Return [X, Y] of the center of cell containing provided text 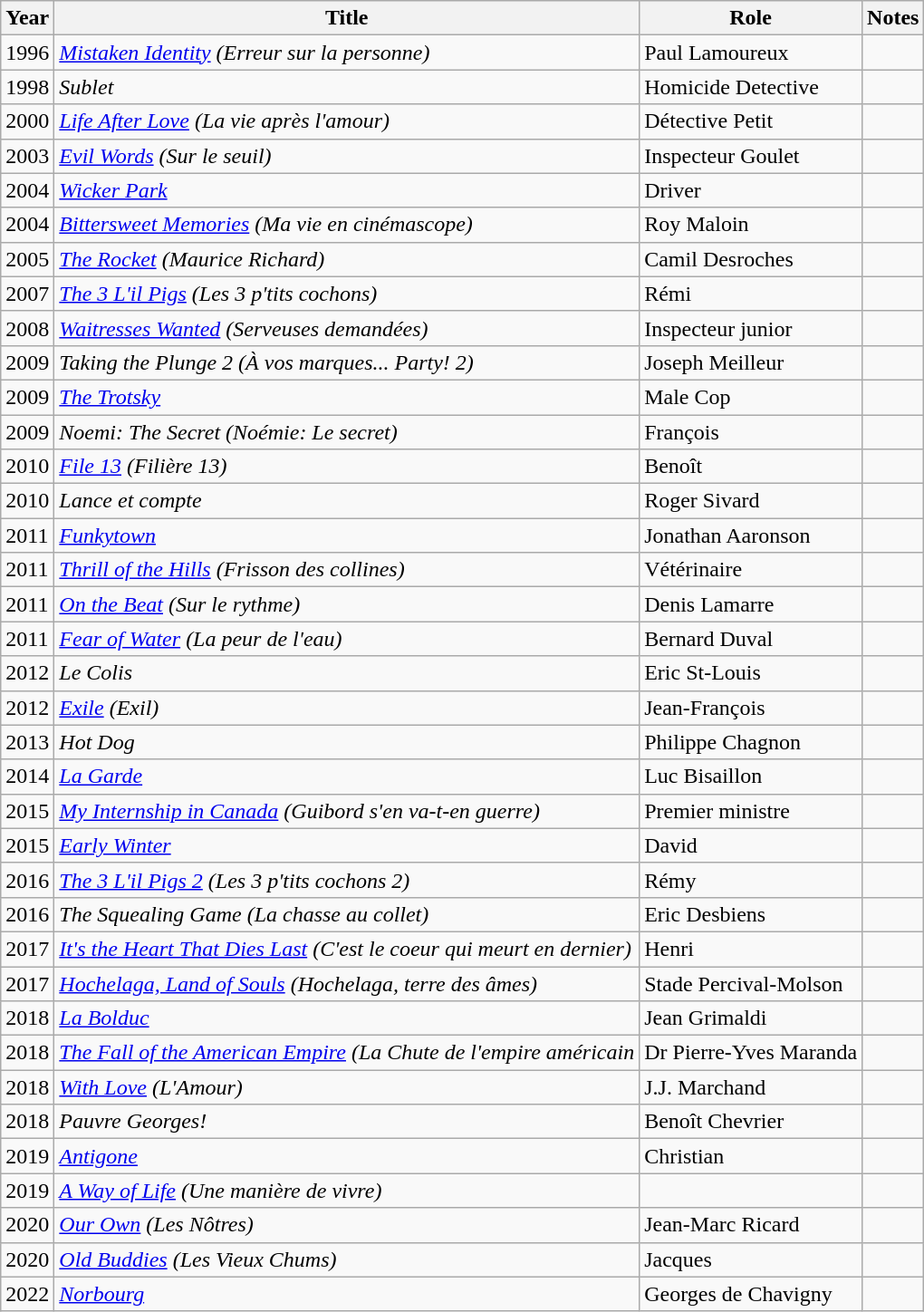
Philippe Chagnon [751, 742]
Vétérinaire [751, 570]
On the Beat (Sur le rythme) [347, 604]
Jean Grimaldi [751, 1018]
The 3 L'il Pigs (Les 3 p'tits cochons) [347, 294]
Fear of Water (La peur de l'eau) [347, 639]
Year [27, 18]
Benoît Chevrier [751, 1122]
The Rocket (Maurice Richard) [347, 259]
Pauvre Georges! [347, 1122]
Jacques [751, 1259]
Noemi: The Secret (Noémie: Le secret) [347, 432]
Eric St-Louis [751, 673]
It's the Heart That Dies Last (C'est le coeur qui meurt en dernier) [347, 949]
Hochelaga, Land of Souls (Hochelaga, terre des âmes) [347, 983]
2000 [27, 121]
2008 [27, 328]
Our Own (Les Nôtres) [347, 1225]
Thrill of the Hills (Frisson des collines) [347, 570]
2022 [27, 1294]
The Fall of the American Empire (La Chute de l'empire américain [347, 1053]
With Love (L'Amour) [347, 1087]
2013 [27, 742]
Eric Desbiens [751, 914]
Wicker Park [347, 190]
Funkytown [347, 535]
Norbourg [347, 1294]
Rémy [751, 880]
Jean-François [751, 708]
La Garde [347, 777]
Sublet [347, 87]
Roy Maloin [751, 225]
Hot Dog [347, 742]
Notes [893, 18]
Title [347, 18]
Waitresses Wanted (Serveuses demandées) [347, 328]
David [751, 845]
Bittersweet Memories (Ma vie en cinémascope) [347, 225]
Exile (Exil) [347, 708]
Paul Lamoureux [751, 53]
1998 [27, 87]
François [751, 432]
Jonathan Aaronson [751, 535]
2005 [27, 259]
Bernard Duval [751, 639]
Premier ministre [751, 811]
Georges de Chavigny [751, 1294]
Inspecteur junior [751, 328]
Roger Sivard [751, 501]
1996 [27, 53]
Life After Love (La vie après l'amour) [347, 121]
Driver [751, 190]
Jean-Marc Ricard [751, 1225]
Antigone [347, 1156]
J.J. Marchand [751, 1087]
Henri [751, 949]
Le Colis [347, 673]
Taking the Plunge 2 (À vos marques... Party! 2) [347, 362]
Détective Petit [751, 121]
The Trotsky [347, 397]
The Squealing Game (La chasse au collet) [347, 914]
Christian [751, 1156]
Stade Percival-Molson [751, 983]
Mistaken Identity (Erreur sur la personne) [347, 53]
Evil Words (Sur le seuil) [347, 156]
Lance et compte [347, 501]
Inspecteur Goulet [751, 156]
Old Buddies (Les Vieux Chums) [347, 1259]
Luc Bisaillon [751, 777]
File 13 (Filière 13) [347, 467]
My Internship in Canada (Guibord s'en va-t-en guerre) [347, 811]
Denis Lamarre [751, 604]
The 3 L'il Pigs 2 (Les 3 p'tits cochons 2) [347, 880]
Camil Desroches [751, 259]
2007 [27, 294]
2014 [27, 777]
La Bolduc [347, 1018]
Male Cop [751, 397]
A Way of Life (Une manière de vivre) [347, 1191]
Early Winter [347, 845]
Rémi [751, 294]
Dr Pierre-Yves Maranda [751, 1053]
2003 [27, 156]
Role [751, 18]
Benoît [751, 467]
Joseph Meilleur [751, 362]
Homicide Detective [751, 87]
